Provide the (x, y) coordinate of the cell's center where the given text is located.  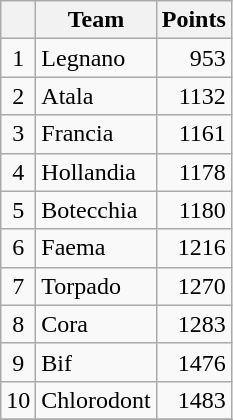
1476 (194, 362)
1 (18, 58)
Chlorodont (96, 400)
7 (18, 286)
Faema (96, 248)
Cora (96, 324)
1161 (194, 134)
6 (18, 248)
Francia (96, 134)
8 (18, 324)
Bif (96, 362)
Team (96, 20)
5 (18, 210)
1178 (194, 172)
9 (18, 362)
1483 (194, 400)
1180 (194, 210)
2 (18, 96)
1132 (194, 96)
4 (18, 172)
1270 (194, 286)
10 (18, 400)
Hollandia (96, 172)
Legnano (96, 58)
Atala (96, 96)
3 (18, 134)
Points (194, 20)
1216 (194, 248)
Botecchia (96, 210)
Torpado (96, 286)
1283 (194, 324)
953 (194, 58)
